For the text-containing cell, return its midpoint in (x, y) coordinate format. 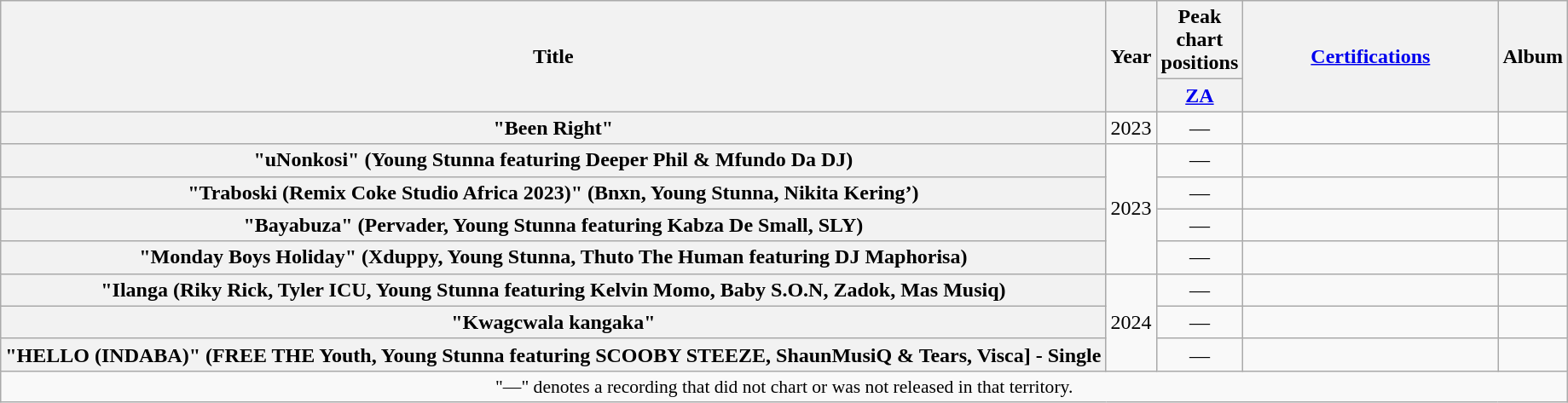
"Bayabuza" (Pervader, Young Stunna featuring Kabza De Small, SLY) (553, 225)
Peak chart positions (1200, 40)
"Ilanga (Riky Rick, Tyler ICU, Young Stunna featuring Kelvin Momo, Baby S.O.N, Zadok, Mas Musiq) (553, 290)
"—" denotes a recording that did not chart or was not released in that territory. (784, 386)
"Been Right" (553, 128)
"Traboski (Remix Coke Studio Africa 2023)" (Bnxn, Young Stunna, Nikita Kering’) (553, 193)
"HELLO (INDABA)" (FREE THE Youth, Young Stunna featuring SCOOBY STEEZE, ShaunMusiQ & Tears, Visca] - Single (553, 354)
2024 (1131, 322)
"uNonkosi" (Young Stunna featuring Deeper Phil & Mfundo Da DJ) (553, 160)
"Monday Boys Holiday" (Xduppy, Young Stunna, Thuto The Human featuring DJ Maphorisa) (553, 257)
ZA (1200, 95)
Album (1533, 56)
"Kwagcwala kangaka" (553, 322)
Certifications (1371, 56)
Year (1131, 56)
Title (553, 56)
